Pinpoint the cell where the given text exists, returning its [X, Y] midpoint coordinate. 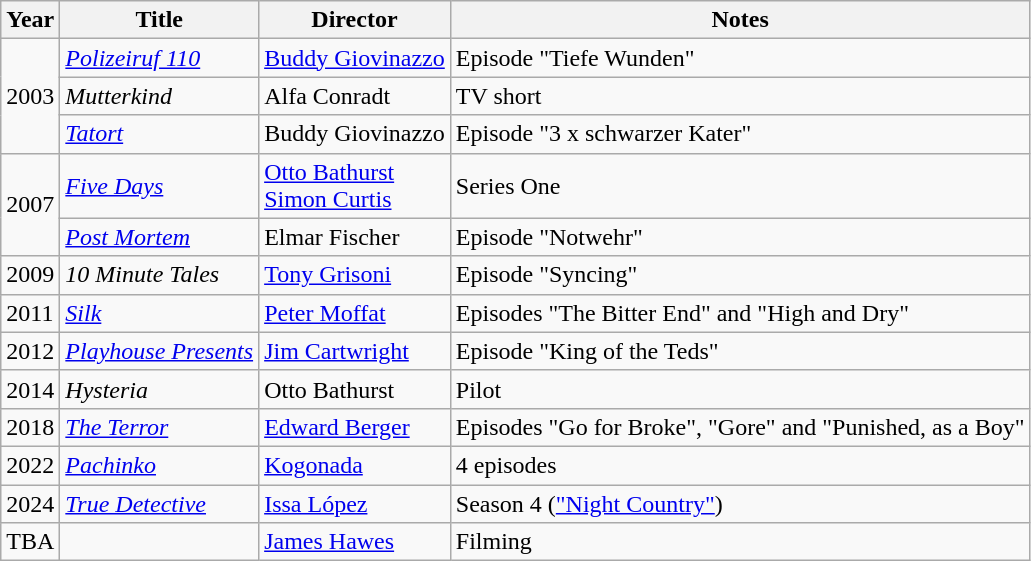
Otto BathurstSimon Curtis [355, 186]
Filming [740, 542]
Silk [160, 313]
Title [160, 20]
Hysteria [160, 389]
Season 4 ("Night Country") [740, 503]
2024 [30, 503]
True Detective [160, 503]
Jim Cartwright [355, 351]
Tatort [160, 134]
James Hawes [355, 542]
2007 [30, 204]
Series One [740, 186]
Episodes "Go for Broke", "Gore" and "Punished, as a Boy" [740, 427]
Kogonada [355, 465]
Episode "Tiefe Wunden" [740, 58]
4 episodes [740, 465]
Edward Berger [355, 427]
Otto Bathurst [355, 389]
Post Mortem [160, 237]
2022 [30, 465]
Episode "King of the Teds" [740, 351]
The Terror [160, 427]
Episode "3 x schwarzer Kater" [740, 134]
Mutterkind [160, 96]
2011 [30, 313]
Five Days [160, 186]
Year [30, 20]
Tony Grisoni [355, 275]
10 Minute Tales [160, 275]
Notes [740, 20]
Issa López [355, 503]
Alfa Conradt [355, 96]
2012 [30, 351]
Episode "Syncing" [740, 275]
Playhouse Presents [160, 351]
Pachinko [160, 465]
Director [355, 20]
Episode "Notwehr" [740, 237]
Episodes "The Bitter End" and "High and Dry" [740, 313]
Polizeiruf 110 [160, 58]
Peter Moffat [355, 313]
2018 [30, 427]
Pilot [740, 389]
2014 [30, 389]
2003 [30, 96]
TV short [740, 96]
2009 [30, 275]
Elmar Fischer [355, 237]
TBA [30, 542]
